For the text-containing cell, return its midpoint in [x, y] coordinate format. 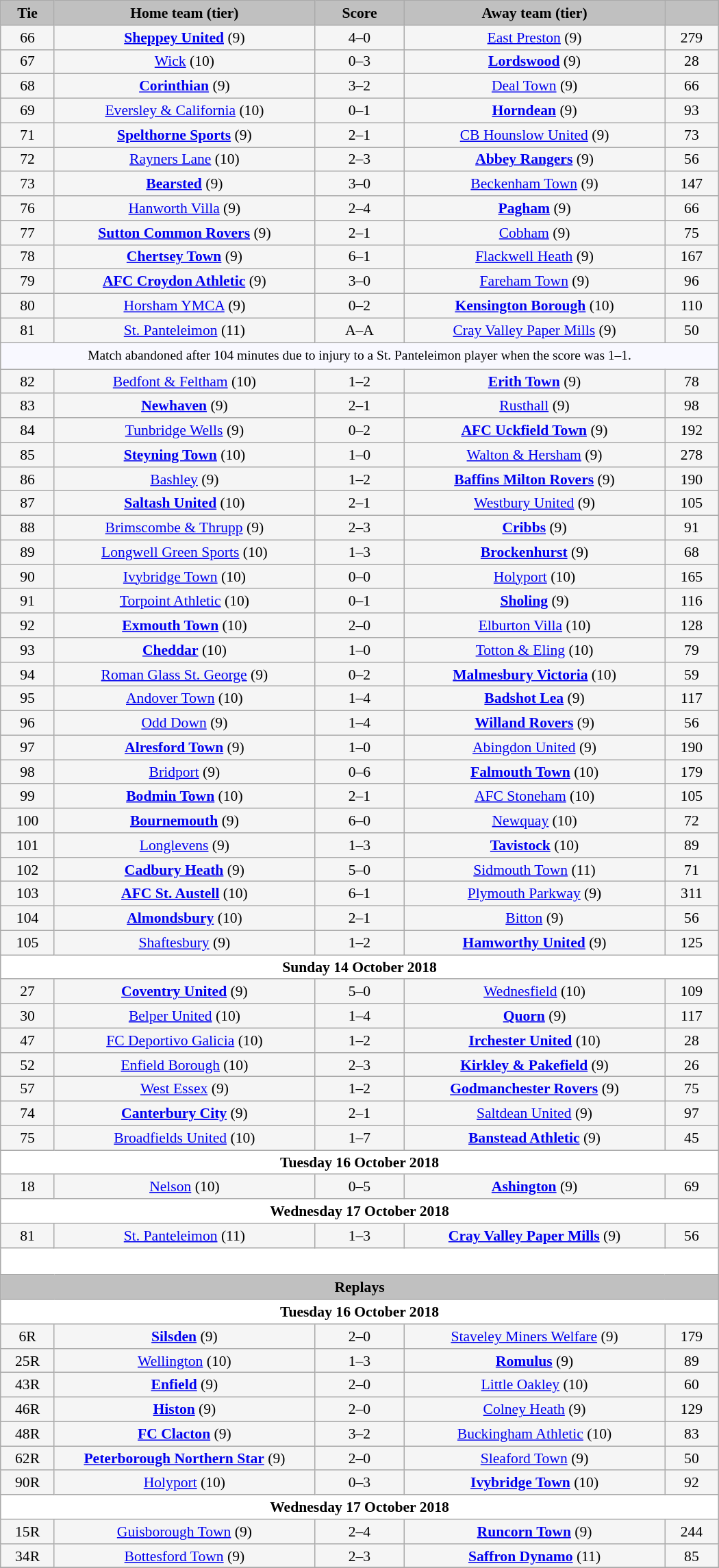
Eversley & California (10) [184, 111]
43R [27, 1385]
80 [27, 306]
15R [27, 1532]
109 [692, 992]
Enfield (9) [184, 1385]
4–0 [359, 38]
FC Deportivo Galicia (10) [184, 1041]
Longlevens (9) [184, 845]
Staveley Miners Welfare (9) [535, 1336]
Guisborough Town (9) [184, 1532]
99 [27, 797]
60 [692, 1385]
Bournemouth (9) [184, 821]
Flackwell Heath (9) [535, 257]
Sholing (9) [535, 601]
Peterborough Northern Star (9) [184, 1458]
Coventry United (9) [184, 992]
Steyning Town (10) [184, 455]
Irchester United (10) [535, 1041]
6R [27, 1336]
100 [27, 821]
Match abandoned after 104 minutes due to injury to a St. Panteleimon player when the score was 1–1. [359, 356]
AFC Uckfield Town (9) [535, 430]
279 [692, 38]
Banstead Athletic (9) [535, 1138]
Bridport (9) [184, 772]
Bashley (9) [184, 480]
Plymouth Parkway (9) [535, 894]
25R [27, 1361]
Fareham Town (9) [535, 282]
Enfield Borough (10) [184, 1065]
129 [692, 1410]
Hamworthy United (9) [535, 943]
Abingdon United (9) [535, 748]
94 [27, 675]
Westbury United (9) [535, 503]
244 [692, 1532]
104 [27, 919]
48R [27, 1434]
A–A [359, 330]
Histon (9) [184, 1410]
Nelson (10) [184, 1187]
Bitton (9) [535, 919]
Romulus (9) [535, 1361]
West Essex (9) [184, 1089]
Shaftesbury (9) [184, 943]
Rusthall (9) [535, 406]
Ashington (9) [535, 1187]
82 [27, 382]
Sheppey United (9) [184, 38]
167 [692, 257]
Falmouth Town (10) [535, 772]
Odd Down (9) [184, 723]
147 [692, 184]
85 [27, 455]
103 [27, 894]
Beckenham Town (9) [535, 184]
76 [27, 208]
90 [27, 577]
52 [27, 1065]
Abbey Rangers (9) [535, 160]
East Preston (9) [535, 38]
Buckingham Athletic (10) [535, 1434]
84 [27, 430]
Wick (10) [184, 62]
Baffins Milton Rovers (9) [535, 480]
192 [692, 430]
Cadbury Heath (9) [184, 870]
Kirkley & Pakefield (9) [535, 1065]
116 [692, 601]
27 [27, 992]
Cribbs (9) [535, 528]
278 [692, 455]
311 [692, 894]
6–0 [359, 821]
Score [359, 13]
Corinthian (9) [184, 86]
Replays [359, 1288]
Spelthorne Sports (9) [184, 135]
74 [27, 1114]
Colney Heath (9) [535, 1410]
Chertsey Town (9) [184, 257]
86 [27, 480]
Horndean (9) [535, 111]
62R [27, 1458]
101 [27, 845]
CB Hounslow United (9) [535, 135]
Cheddar (10) [184, 650]
Wellington (10) [184, 1361]
Roman Glass St. George (9) [184, 675]
Quorn (9) [535, 1016]
Bedfont & Feltham (10) [184, 382]
Saltash United (10) [184, 503]
Belper United (10) [184, 1016]
Newquay (10) [535, 821]
Broadfields United (10) [184, 1138]
Godmanchester Rovers (9) [535, 1089]
Bearsted (9) [184, 184]
47 [27, 1041]
Sunday 14 October 2018 [359, 967]
AFC Stoneham (10) [535, 797]
Torpoint Athletic (10) [184, 601]
26 [692, 1065]
Rayners Lane (10) [184, 160]
Elburton Villa (10) [535, 625]
46R [27, 1410]
30 [27, 1016]
128 [692, 625]
Tie [27, 13]
Badshot Lea (9) [535, 699]
Erith Town (9) [535, 382]
AFC St. Austell (10) [184, 894]
110 [692, 306]
Brockenhurst (9) [535, 552]
0–0 [359, 577]
Wednesfield (10) [535, 992]
Away team (tier) [535, 13]
Silsden (9) [184, 1336]
18 [27, 1187]
Runcorn Town (9) [535, 1532]
Malmesbury Victoria (10) [535, 675]
Alresford Town (9) [184, 748]
67 [27, 62]
Tunbridge Wells (9) [184, 430]
0–5 [359, 1187]
AFC Croydon Athletic (9) [184, 282]
Cobham (9) [535, 233]
45 [692, 1138]
95 [27, 699]
Sutton Common Rovers (9) [184, 233]
Almondsbury (10) [184, 919]
87 [27, 503]
Longwell Green Sports (10) [184, 552]
Exmouth Town (10) [184, 625]
Sleaford Town (9) [535, 1458]
Bodmin Town (10) [184, 797]
Walton & Hersham (9) [535, 455]
Little Oakley (10) [535, 1385]
Tavistock (10) [535, 845]
88 [27, 528]
Home team (tier) [184, 13]
90R [27, 1483]
Pagham (9) [535, 208]
Deal Town (9) [535, 86]
Brimscombe & Thrupp (9) [184, 528]
Lordswood (9) [535, 62]
Saltdean United (9) [535, 1114]
59 [692, 675]
Willand Rovers (9) [535, 723]
Horsham YMCA (9) [184, 306]
Totton & Eling (10) [535, 650]
125 [692, 943]
77 [27, 233]
1–7 [359, 1138]
FC Clacton (9) [184, 1434]
Newhaven (9) [184, 406]
102 [27, 870]
57 [27, 1089]
165 [692, 577]
Andover Town (10) [184, 699]
0–6 [359, 772]
Canterbury City (9) [184, 1114]
Kensington Borough (10) [535, 306]
Hanworth Villa (9) [184, 208]
Sidmouth Town (11) [535, 870]
